Detect which cell encompasses the target text, then output its [X, Y] center coordinate. 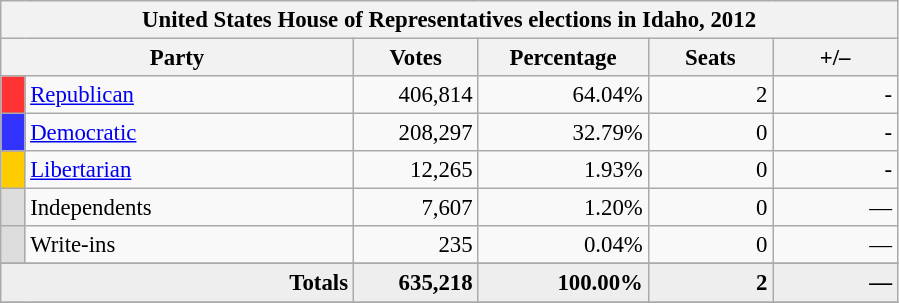
1.20% [563, 208]
Libertarian [189, 170]
United States House of Representatives elections in Idaho, 2012 [450, 20]
Republican [189, 95]
Party [178, 58]
Votes [416, 58]
Percentage [563, 58]
Write-ins [189, 245]
235 [416, 245]
64.04% [563, 95]
Seats [710, 58]
7,607 [416, 208]
1.93% [563, 170]
635,218 [416, 283]
32.79% [563, 133]
100.00% [563, 283]
Democratic [189, 133]
208,297 [416, 133]
12,265 [416, 170]
Totals [178, 283]
Independents [189, 208]
0.04% [563, 245]
406,814 [416, 95]
+/– [836, 58]
